Pinpoint the cell where the given text exists, returning its [X, Y] midpoint coordinate. 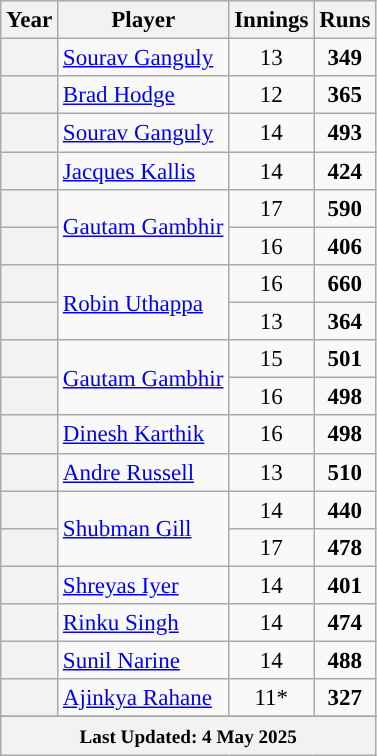
Shreyas Iyer [144, 585]
364 [345, 322]
Sunil Narine [144, 661]
11* [272, 698]
Player [144, 20]
Andre Russell [144, 472]
Shubman Gill [144, 528]
501 [345, 359]
401 [345, 585]
365 [345, 95]
Jacques Kallis [144, 171]
Brad Hodge [144, 95]
12 [272, 95]
474 [345, 623]
327 [345, 698]
660 [345, 284]
Ajinkya Rahane [144, 698]
349 [345, 58]
Robin Uthappa [144, 302]
Rinku Singh [144, 623]
488 [345, 661]
478 [345, 548]
590 [345, 209]
Dinesh Karthik [144, 435]
406 [345, 246]
Last Updated: 4 May 2025 [188, 736]
493 [345, 133]
424 [345, 171]
510 [345, 472]
Innings [272, 20]
Runs [345, 20]
Year [30, 20]
15 [272, 359]
440 [345, 510]
